Locate the cell with the specified text and output its (x, y) center coordinate. 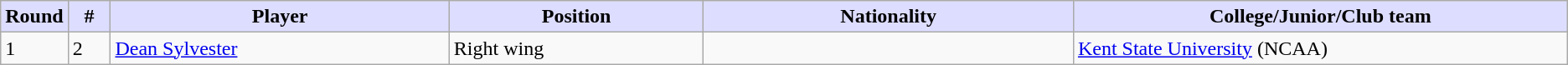
Position (576, 17)
Nationality (888, 17)
Right wing (576, 48)
Dean Sylvester (280, 48)
Kent State University (NCAA) (1320, 48)
Player (280, 17)
College/Junior/Club team (1320, 17)
1 (34, 48)
2 (89, 48)
# (89, 17)
Round (34, 17)
